Extract the [x, y] coordinate from the center of the cell holding the provided text.  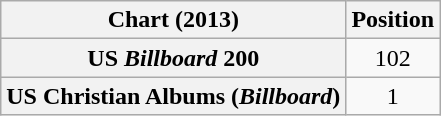
Chart (2013) [174, 20]
US Billboard 200 [174, 58]
102 [393, 58]
US Christian Albums (Billboard) [174, 96]
Position [393, 20]
1 [393, 96]
